Return (x, y) of the center of cell containing provided text 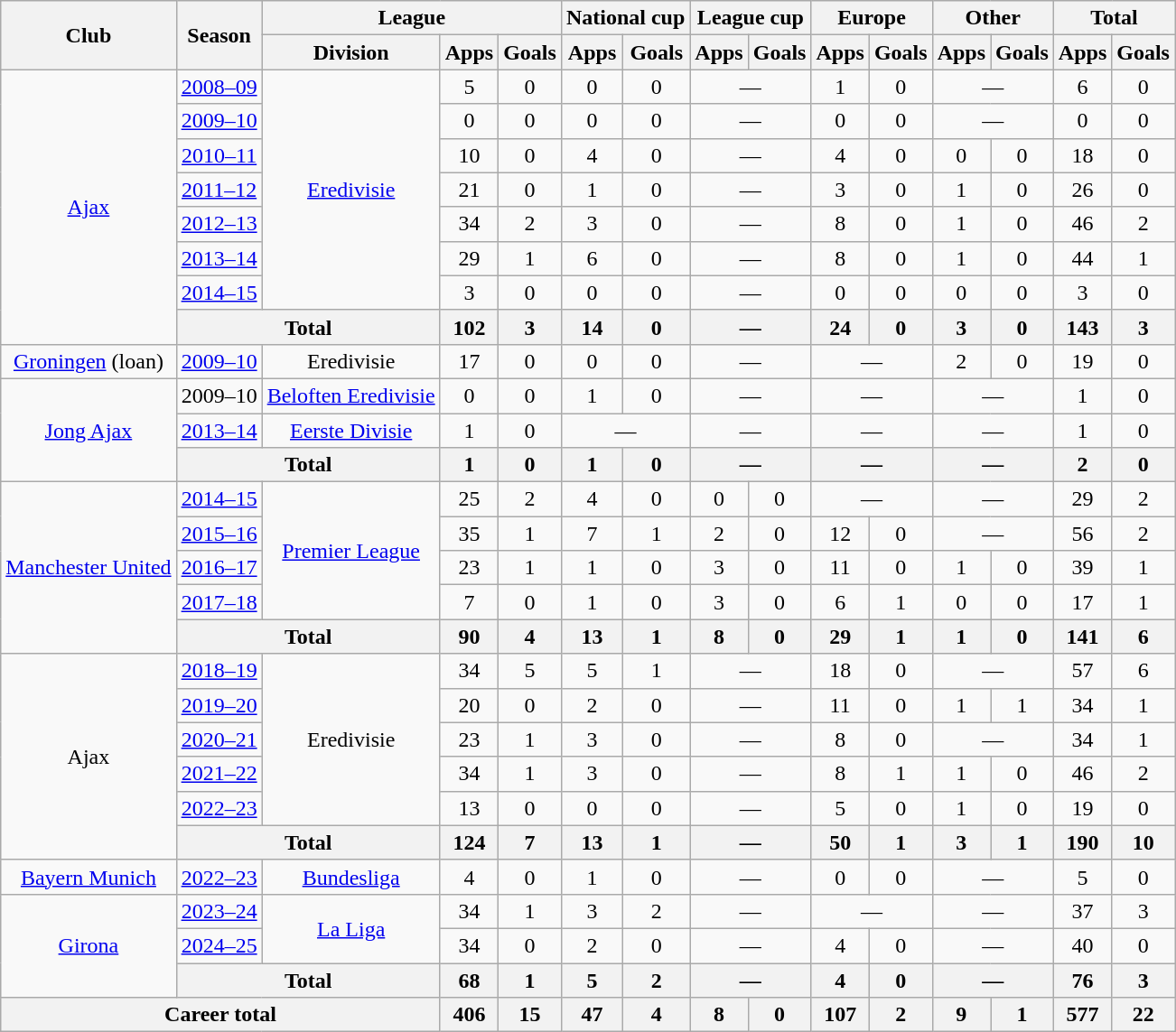
24 (840, 327)
14 (592, 327)
25 (469, 499)
190 (1082, 842)
2012–13 (219, 224)
57 (1082, 671)
68 (469, 980)
21 (469, 190)
35 (469, 534)
Other (993, 18)
2019–20 (219, 705)
76 (1082, 980)
Career total (220, 1015)
La Liga (350, 928)
406 (469, 1015)
37 (1082, 911)
141 (1082, 637)
Season (219, 35)
124 (469, 842)
56 (1082, 534)
Bayern Munich (89, 877)
Manchester United (89, 568)
26 (1082, 190)
50 (840, 842)
90 (469, 637)
Eerste Divisie (350, 431)
2023–24 (219, 911)
2008–09 (219, 87)
2011–12 (219, 190)
National cup (625, 18)
2010–11 (219, 155)
15 (530, 1015)
2015–16 (219, 534)
40 (1082, 945)
2016–17 (219, 568)
39 (1082, 568)
Jong Ajax (89, 430)
Girona (89, 945)
Premier League (350, 551)
2020–21 (219, 739)
2021–22 (219, 774)
20 (469, 705)
Bundesliga (350, 877)
9 (961, 1015)
Groningen (loan) (89, 361)
League cup (751, 18)
47 (592, 1015)
22 (1143, 1015)
Division (350, 52)
44 (1082, 258)
Europe (872, 18)
102 (469, 327)
Beloften Eredivisie (350, 395)
Club (89, 35)
2017–18 (219, 602)
2018–19 (219, 671)
107 (840, 1015)
12 (840, 534)
143 (1082, 327)
League (412, 18)
2024–25 (219, 945)
577 (1082, 1015)
